Scan for the cell matching the given text and deliver its [x, y] coordinate at center. 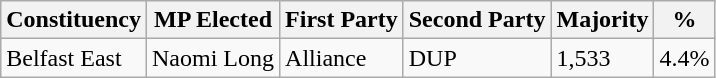
Alliance [342, 58]
4.4% [684, 58]
Majority [602, 20]
1,533 [602, 58]
DUP [477, 58]
Naomi Long [212, 58]
Constituency [74, 20]
First Party [342, 20]
% [684, 20]
Second Party [477, 20]
MP Elected [212, 20]
Belfast East [74, 58]
